Provide the [x, y] coordinate of the cell's center where the given text is located.  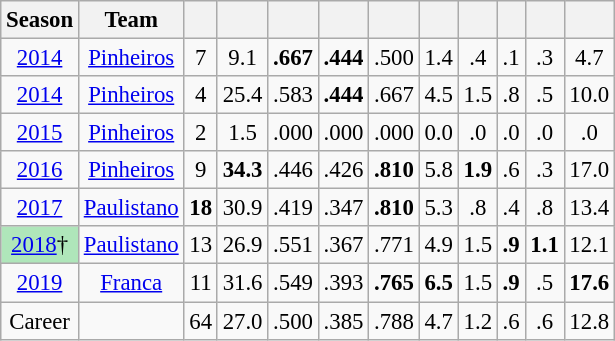
Career [40, 321]
64 [200, 321]
12.8 [589, 321]
13.4 [589, 208]
2018† [40, 245]
.549 [293, 283]
9 [200, 170]
.551 [293, 245]
2 [200, 133]
0.0 [438, 133]
4 [200, 95]
11 [200, 283]
10.0 [589, 95]
30.9 [242, 208]
.426 [343, 170]
.393 [343, 283]
.446 [293, 170]
2016 [40, 170]
.771 [394, 245]
.367 [343, 245]
Team [131, 20]
26.9 [242, 245]
18 [200, 208]
9.1 [242, 58]
2019 [40, 283]
Season [40, 20]
2017 [40, 208]
17.0 [589, 170]
6.5 [438, 283]
31.6 [242, 283]
17.6 [589, 283]
4.9 [438, 245]
.385 [343, 321]
34.3 [242, 170]
2015 [40, 133]
.788 [394, 321]
.347 [343, 208]
.765 [394, 283]
.583 [293, 95]
1.9 [478, 170]
.419 [293, 208]
7 [200, 58]
12.1 [589, 245]
5.8 [438, 170]
5.3 [438, 208]
4.5 [438, 95]
1.1 [544, 245]
Franca [131, 283]
27.0 [242, 321]
25.4 [242, 95]
1.2 [478, 321]
.1 [511, 58]
1.4 [438, 58]
13 [200, 245]
